Capture the cell that displays the provided text and extract its [x, y] central coordinate. 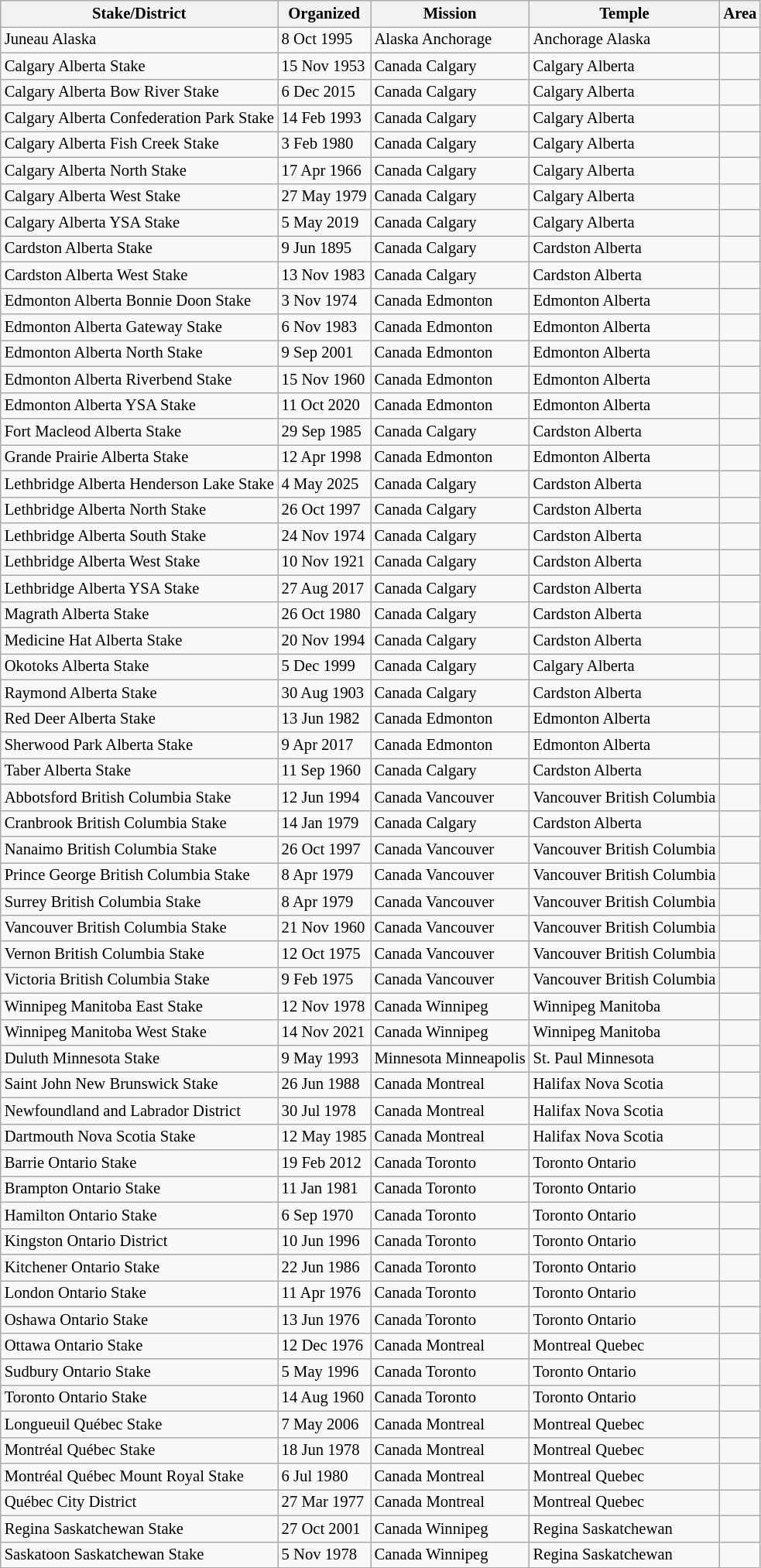
Edmonton Alberta Riverbend Stake [139, 379]
3 Nov 1974 [324, 301]
Calgary Alberta West Stake [139, 197]
14 Aug 1960 [324, 1398]
Cardston Alberta West Stake [139, 275]
14 Feb 1993 [324, 118]
11 Sep 1960 [324, 771]
Brampton Ontario Stake [139, 1189]
Winnipeg Manitoba East Stake [139, 1006]
Medicine Hat Alberta Stake [139, 640]
18 Jun 1978 [324, 1450]
Nanaimo British Columbia Stake [139, 849]
Prince George British Columbia Stake [139, 875]
Oshawa Ontario Stake [139, 1320]
Québec City District [139, 1502]
5 May 2019 [324, 222]
Lethbridge Alberta South Stake [139, 536]
Longueuil Québec Stake [139, 1424]
Calgary Alberta Confederation Park Stake [139, 118]
Victoria British Columbia Stake [139, 980]
17 Apr 1966 [324, 170]
Sudbury Ontario Stake [139, 1372]
26 Jun 1988 [324, 1084]
9 Sep 2001 [324, 353]
22 Jun 1986 [324, 1267]
15 Nov 1953 [324, 66]
London Ontario Stake [139, 1293]
Edmonton Alberta Bonnie Doon Stake [139, 301]
Taber Alberta Stake [139, 771]
21 Nov 1960 [324, 928]
Calgary Alberta YSA Stake [139, 222]
12 Oct 1975 [324, 954]
9 Apr 2017 [324, 745]
Vancouver British Columbia Stake [139, 928]
5 Dec 1999 [324, 666]
9 Feb 1975 [324, 980]
30 Jul 1978 [324, 1111]
12 Nov 1978 [324, 1006]
Calgary Alberta Fish Creek Stake [139, 144]
8 Oct 1995 [324, 39]
Edmonton Alberta YSA Stake [139, 406]
11 Apr 1976 [324, 1293]
11 Jan 1981 [324, 1189]
29 Sep 1985 [324, 431]
Surrey British Columbia Stake [139, 902]
Grande Prairie Alberta Stake [139, 457]
Cranbrook British Columbia Stake [139, 823]
12 Dec 1976 [324, 1346]
20 Nov 1994 [324, 640]
14 Jan 1979 [324, 823]
Cardston Alberta Stake [139, 248]
15 Nov 1960 [324, 379]
10 Jun 1996 [324, 1241]
Temple [625, 13]
24 Nov 1974 [324, 536]
Vernon British Columbia Stake [139, 954]
Montréal Québec Mount Royal Stake [139, 1476]
6 Jul 1980 [324, 1476]
10 Nov 1921 [324, 562]
Edmonton Alberta North Stake [139, 353]
6 Sep 1970 [324, 1215]
Organized [324, 13]
12 Apr 1998 [324, 457]
Anchorage Alaska [625, 39]
30 Aug 1903 [324, 693]
Winnipeg Manitoba West Stake [139, 1032]
Kingston Ontario District [139, 1241]
6 Dec 2015 [324, 92]
Calgary Alberta Bow River Stake [139, 92]
Red Deer Alberta Stake [139, 719]
Kitchener Ontario Stake [139, 1267]
Regina Saskatchewan Stake [139, 1529]
Calgary Alberta Stake [139, 66]
Barrie Ontario Stake [139, 1163]
5 May 1996 [324, 1372]
Area [740, 13]
7 May 2006 [324, 1424]
19 Feb 2012 [324, 1163]
Mission [449, 13]
Minnesota Minneapolis [449, 1058]
Ottawa Ontario Stake [139, 1346]
Newfoundland and Labrador District [139, 1111]
12 May 1985 [324, 1137]
13 Jun 1982 [324, 719]
Juneau Alaska [139, 39]
9 May 1993 [324, 1058]
Stake/District [139, 13]
Dartmouth Nova Scotia Stake [139, 1137]
Toronto Ontario Stake [139, 1398]
12 Jun 1994 [324, 797]
5 Nov 1978 [324, 1555]
6 Nov 1983 [324, 327]
Saskatoon Saskatchewan Stake [139, 1555]
11 Oct 2020 [324, 406]
Sherwood Park Alberta Stake [139, 745]
Alaska Anchorage [449, 39]
3 Feb 1980 [324, 144]
13 Nov 1983 [324, 275]
Fort Macleod Alberta Stake [139, 431]
Edmonton Alberta Gateway Stake [139, 327]
27 Mar 1977 [324, 1502]
Montréal Québec Stake [139, 1450]
Hamilton Ontario Stake [139, 1215]
26 Oct 1980 [324, 615]
Calgary Alberta North Stake [139, 170]
27 Oct 2001 [324, 1529]
Raymond Alberta Stake [139, 693]
27 Aug 2017 [324, 588]
St. Paul Minnesota [625, 1058]
Lethbridge Alberta North Stake [139, 510]
Magrath Alberta Stake [139, 615]
4 May 2025 [324, 484]
Okotoks Alberta Stake [139, 666]
Saint John New Brunswick Stake [139, 1084]
Lethbridge Alberta West Stake [139, 562]
13 Jun 1976 [324, 1320]
27 May 1979 [324, 197]
14 Nov 2021 [324, 1032]
Duluth Minnesota Stake [139, 1058]
9 Jun 1895 [324, 248]
Lethbridge Alberta YSA Stake [139, 588]
Lethbridge Alberta Henderson Lake Stake [139, 484]
Abbotsford British Columbia Stake [139, 797]
